Scan for the cell matching the given text and deliver its [x, y] coordinate at center. 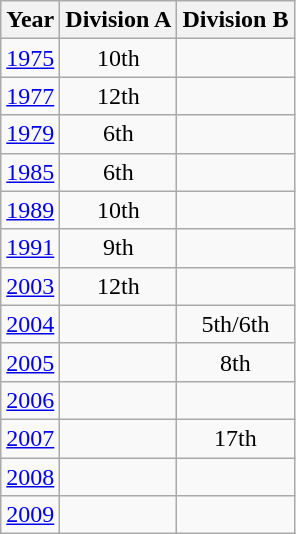
2006 [30, 400]
5th/6th [236, 324]
8th [236, 362]
2009 [30, 515]
2008 [30, 477]
2004 [30, 324]
1979 [30, 134]
2005 [30, 362]
Division B [236, 20]
Year [30, 20]
1977 [30, 96]
1989 [30, 210]
2007 [30, 438]
1975 [30, 58]
1991 [30, 248]
2003 [30, 286]
1985 [30, 172]
Division A [118, 20]
9th [118, 248]
17th [236, 438]
